Detect which cell encompasses the target text, then output its [X, Y] center coordinate. 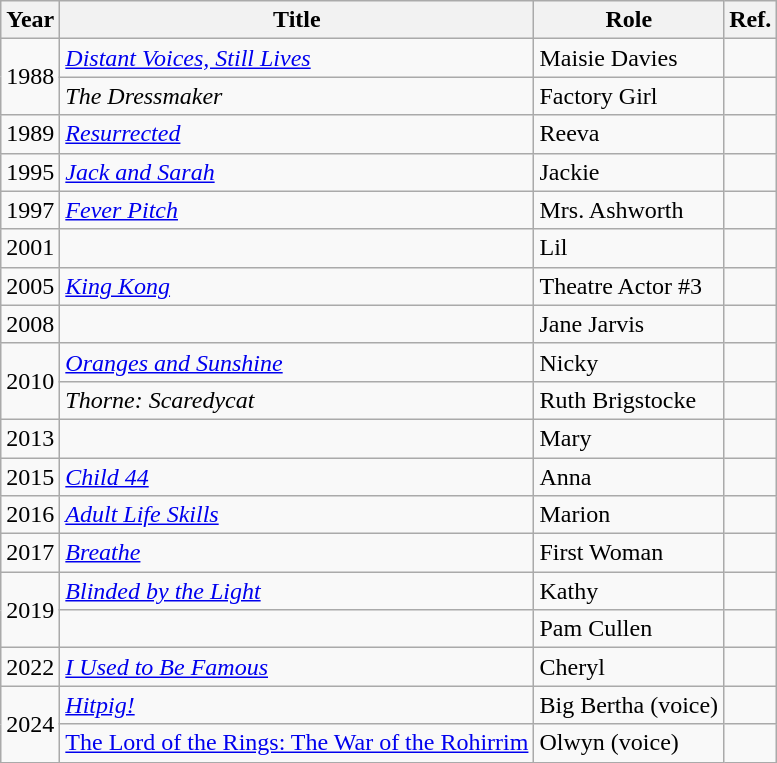
Olwyn (voice) [629, 743]
Fever Pitch [297, 210]
Factory Girl [629, 96]
Oranges and Sunshine [297, 362]
2015 [30, 477]
Pam Cullen [629, 629]
Nicky [629, 362]
Resurrected [297, 134]
I Used to Be Famous [297, 667]
1988 [30, 77]
Jackie [629, 172]
1997 [30, 210]
2013 [30, 438]
Title [297, 20]
Maisie Davies [629, 58]
Reeva [629, 134]
Cheryl [629, 667]
Jack and Sarah [297, 172]
Big Bertha (voice) [629, 705]
Jane Jarvis [629, 324]
The Dressmaker [297, 96]
2005 [30, 286]
Theatre Actor #3 [629, 286]
Blinded by the Light [297, 591]
The Lord of the Rings: The War of the Rohirrim [297, 743]
King Kong [297, 286]
Ref. [750, 20]
Role [629, 20]
First Woman [629, 553]
2016 [30, 515]
2010 [30, 381]
Thorne: Scaredycat [297, 400]
Adult Life Skills [297, 515]
1995 [30, 172]
Lil [629, 248]
2019 [30, 610]
Ruth Brigstocke [629, 400]
Hitpig! [297, 705]
Kathy [629, 591]
2001 [30, 248]
2008 [30, 324]
Year [30, 20]
Distant Voices, Still Lives [297, 58]
Anna [629, 477]
Breathe [297, 553]
Marion [629, 515]
2024 [30, 724]
Child 44 [297, 477]
1989 [30, 134]
2022 [30, 667]
2017 [30, 553]
Mrs. Ashworth [629, 210]
Mary [629, 438]
